Capture the cell that displays the provided text and extract its [X, Y] central coordinate. 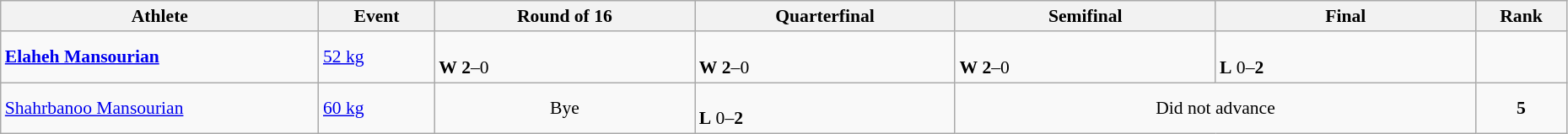
Round of 16 [565, 16]
Shahrbanoo Mansourian [160, 108]
60 kg [376, 108]
Semifinal [1085, 16]
Quarterfinal [825, 16]
Athlete [160, 16]
Bye [565, 108]
Elaheh Mansourian [160, 57]
Rank [1522, 16]
Final [1346, 16]
52 kg [376, 57]
Did not advance [1215, 108]
5 [1522, 108]
Event [376, 16]
